Scan for the cell matching the given text and deliver its [X, Y] coordinate at center. 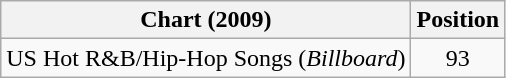
Position [458, 20]
93 [458, 58]
Chart (2009) [206, 20]
US Hot R&B/Hip-Hop Songs (Billboard) [206, 58]
